From the cell containing the given text, extract its center point as (X, Y) coordinate. 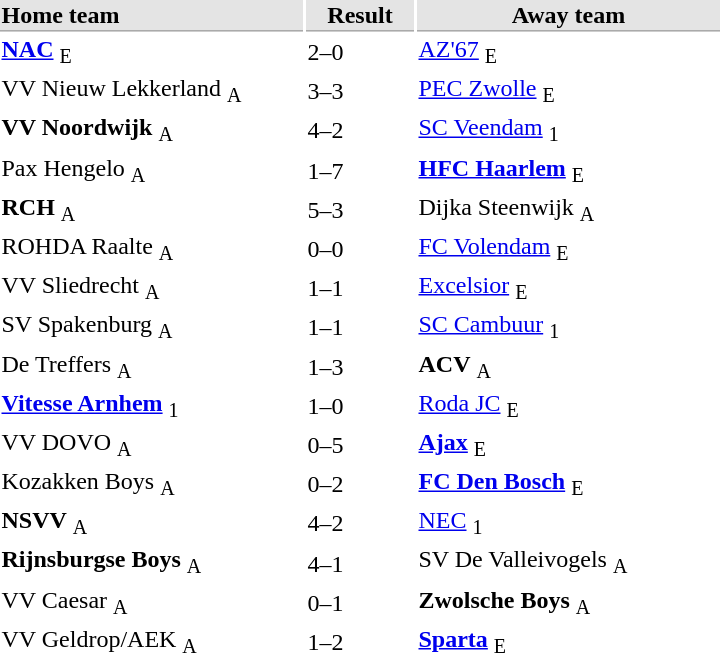
VV DOVO A (152, 445)
Ajax E (568, 445)
PEC Zwolle E (568, 92)
0–0 (360, 249)
VV Caesar A (152, 602)
ROHDA Raalte A (152, 249)
FC Volendam E (568, 249)
AZ'67 E (568, 52)
5–3 (360, 210)
ACV A (568, 367)
Home team (152, 16)
SV De Valleivogels A (568, 563)
Excelsior E (568, 288)
3–3 (360, 92)
De Treffers A (152, 367)
Kozakken Boys A (152, 485)
Away team (568, 16)
Dijka Steenwijk A (568, 210)
NAC E (152, 52)
2–0 (360, 52)
NEC 1 (568, 524)
Pax Hengelo A (152, 170)
1–3 (360, 367)
0–1 (360, 602)
Result (360, 16)
1–7 (360, 170)
SC Cambuur 1 (568, 327)
FC Den Bosch E (568, 485)
Roda JC E (568, 406)
Zwolsche Boys A (568, 602)
1–0 (360, 406)
VV Nieuw Lekkerland A (152, 92)
0–2 (360, 485)
HFC Haarlem E (568, 170)
SV Spakenburg A (152, 327)
Vitesse Arnhem 1 (152, 406)
NSVV A (152, 524)
Rijnsburgse Boys A (152, 563)
4–1 (360, 563)
VV Noordwijk A (152, 131)
RCH A (152, 210)
0–5 (360, 445)
VV Sliedrecht A (152, 288)
SC Veendam 1 (568, 131)
